Provide the (X, Y) coordinate of the cell's center where the given text is located.  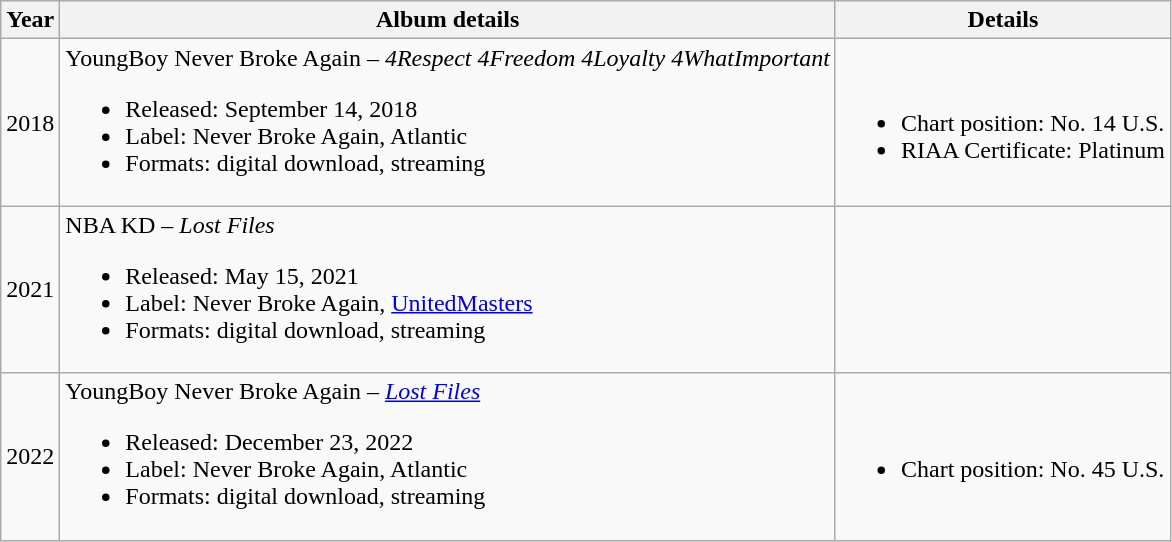
Album details (448, 20)
Chart position: No. 45 U.S. (1002, 456)
Details (1002, 20)
2021 (30, 290)
Chart position: No. 14 U.S.RIAA Certificate: Platinum (1002, 122)
YoungBoy Never Broke Again – Lost FilesReleased: December 23, 2022Label: Never Broke Again, AtlanticFormats: digital download, streaming (448, 456)
Year (30, 20)
2018 (30, 122)
NBA KD – Lost FilesReleased: May 15, 2021Label: Never Broke Again, UnitedMastersFormats: digital download, streaming (448, 290)
2022 (30, 456)
